Determine the (x, y) coordinate at the center of the cell enclosing the given text.  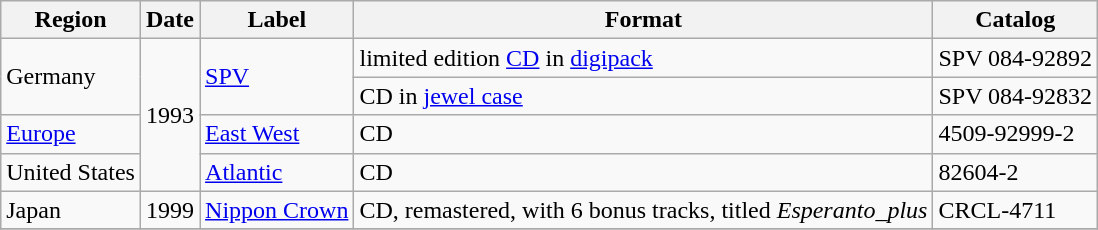
Japan (71, 210)
Europe (71, 134)
SPV 084-92832 (1016, 96)
82604-2 (1016, 172)
United States (71, 172)
1999 (170, 210)
Nippon Crown (277, 210)
Region (71, 20)
Germany (71, 77)
Atlantic (277, 172)
1993 (170, 115)
CD, remastered, with 6 bonus tracks, titled Esperanto_plus (644, 210)
Date (170, 20)
Format (644, 20)
CRCL-4711 (1016, 210)
SPV (277, 77)
SPV 084-92892 (1016, 58)
Label (277, 20)
CD in jewel case (644, 96)
Catalog (1016, 20)
East West (277, 134)
limited edition CD in digipack (644, 58)
4509-92999-2 (1016, 134)
